Find where the given text appears and provide that cell's center as (x, y) coordinate. 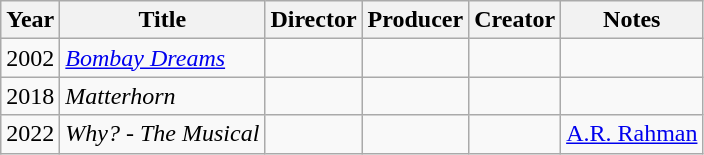
Notes (632, 20)
Matterhorn (162, 96)
2002 (30, 58)
Year (30, 20)
Creator (515, 20)
Director (314, 20)
2018 (30, 96)
Why? - The Musical (162, 134)
Bombay Dreams (162, 58)
2022 (30, 134)
Producer (416, 20)
A.R. Rahman (632, 134)
Title (162, 20)
